Provide the (X, Y) coordinate of the cell's center where the given text is located.  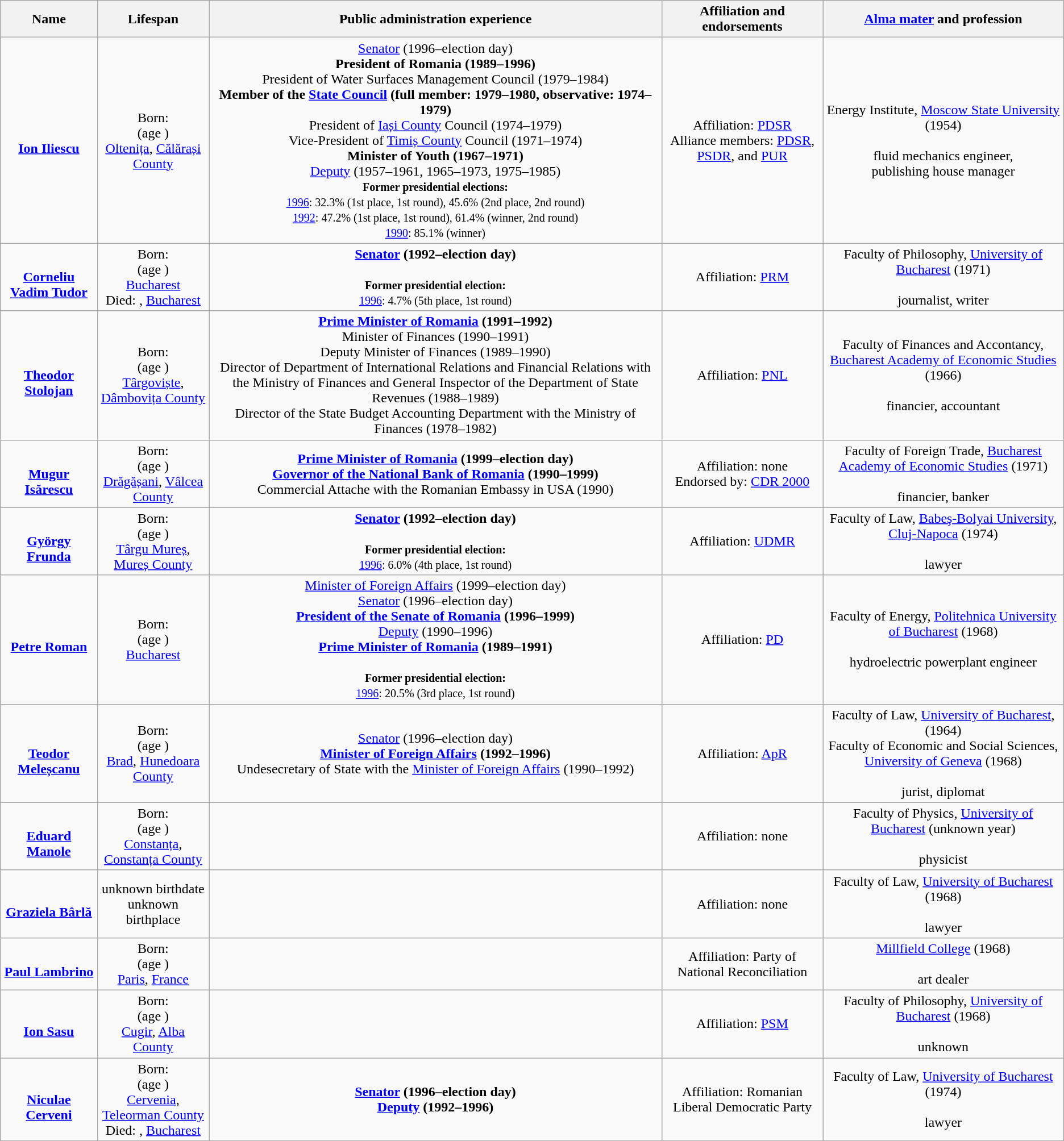
Senator (1992–election day)Former presidential election:1996: 6.0% (4th place, 1st round) (435, 541)
Alma mater and profession (944, 19)
Niculae Cerveni (49, 1100)
Born: (age )Paris, France (153, 964)
Born: (age )Drăgășani, Vâlcea County (153, 474)
Affiliation: ApR (742, 753)
unknown birthdateunknown birthplace (153, 903)
Born: (age )Cugir, Alba County (153, 1024)
Affiliation: UDMR (742, 541)
Name (49, 19)
Faculty of Physics, University of Bucharest (unknown year)physicist (944, 836)
Lifespan (153, 19)
Senator (1996–election day)Deputy (1992–1996) (435, 1100)
Faculty of Philosophy, University of Bucharest (1971)journalist, writer (944, 277)
Affiliation: PNL (742, 375)
Born: (age )BucharestDied: , Bucharest (153, 277)
Born: (age )Cervenia, Teleorman CountyDied: , Bucharest (153, 1100)
György Frunda (49, 541)
Theodor Stolojan (49, 375)
Public administration experience (435, 19)
Senator (1996–election day)Minister of Foreign Affairs (1992–1996)Undesecretary of State with the Minister of Foreign Affairs (1990–1992) (435, 753)
Born: (age )Brad, Hunedoara County (153, 753)
Faculty of Law, University of Bucharest (1974)lawyer (944, 1100)
Eduard Manole (49, 836)
Born: (age )Constanța, Constanța County (153, 836)
Energy Institute, Moscow State University (1954)fluid mechanics engineer,publishing house manager (944, 140)
Born: (age )Târgu Mureș, Mureș County (153, 541)
Mugur Isărescu (49, 474)
Born: (age )Oltenița, Călărași County (153, 140)
Faculty of Finances and Accontancy, Bucharest Academy of Economic Studies (1966)financier, accountant (944, 375)
Paul Lambrino (49, 964)
Affiliation: PDSRAlliance members: PDSR, PSDR, and PUR (742, 140)
Graziela Bârlă (49, 903)
Ion Iliescu (49, 140)
Teodor Meleșcanu (49, 753)
Born: (age )Bucharest (153, 640)
Corneliu Vadim Tudor (49, 277)
Affiliation: Romanian Liberal Democratic Party (742, 1100)
Faculty of Law, Babeş-Bolyai University, Cluj-Napoca (1974)lawyer (944, 541)
Ion Sasu (49, 1024)
Affiliation: Party of National Reconciliation (742, 964)
Faculty of Law, University of Bucharest (1968)lawyer (944, 903)
Affiliation: PRM (742, 277)
Affiliation and endorsements (742, 19)
Faculty of Law, University of Bucharest, (1964)Faculty of Economic and Social Sciences, University of Geneva (1968)jurist, diplomat (944, 753)
Faculty of Energy, Politehnica University of Bucharest (1968)hydroelectric powerplant engineer (944, 640)
Born: (age )Târgoviște, Dâmbovița County (153, 375)
Faculty of Foreign Trade, Bucharest Academy of Economic Studies (1971)financier, banker (944, 474)
Senator (1992–election day)Former presidential election:1996: 4.7% (5th place, 1st round) (435, 277)
Millfield College (1968)art dealer (944, 964)
Affiliation: PD (742, 640)
Affiliation: noneEndorsed by: CDR 2000 (742, 474)
Petre Roman (49, 640)
Affiliation: PSM (742, 1024)
Faculty of Philosophy, University of Bucharest (1968)unknown (944, 1024)
